Provide the [X, Y] coordinate of the cell's center where the given text is located.  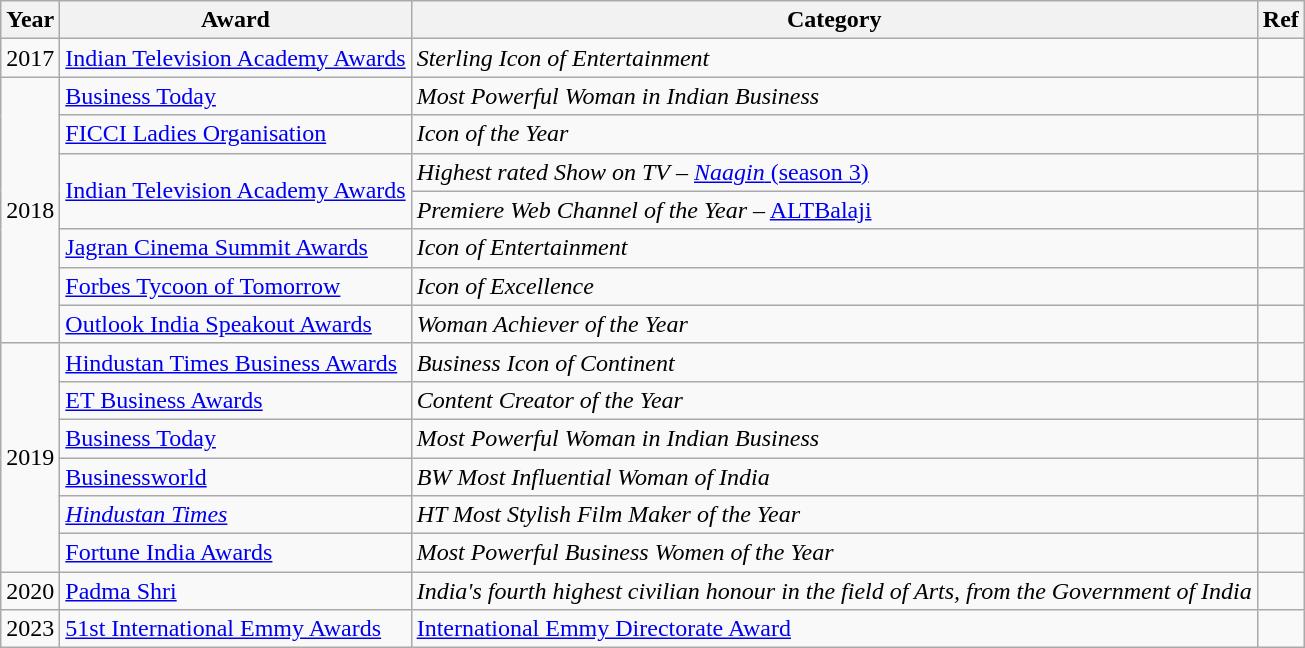
ET Business Awards [236, 400]
Businessworld [236, 477]
Icon of Excellence [834, 286]
Content Creator of the Year [834, 400]
Premiere Web Channel of the Year – ALTBalaji [834, 210]
BW Most Influential Woman of India [834, 477]
2020 [30, 591]
2019 [30, 457]
Highest rated Show on TV – Naagin (season 3) [834, 172]
Year [30, 20]
Award [236, 20]
Forbes Tycoon of Tomorrow [236, 286]
Fortune India Awards [236, 553]
Icon of Entertainment [834, 248]
Padma Shri [236, 591]
Woman Achiever of the Year [834, 324]
Jagran Cinema Summit Awards [236, 248]
FICCI Ladies Organisation [236, 134]
Icon of the Year [834, 134]
India's fourth highest civilian honour in the field of Arts, from the Government of India [834, 591]
HT Most Stylish Film Maker of the Year [834, 515]
2023 [30, 629]
Business Icon of Continent [834, 362]
Most Powerful Business Women of the Year [834, 553]
2017 [30, 58]
Sterling Icon of Entertainment [834, 58]
Hindustan Times [236, 515]
Hindustan Times Business Awards [236, 362]
International Emmy Directorate Award [834, 629]
Outlook India Speakout Awards [236, 324]
2018 [30, 210]
Category [834, 20]
51st International Emmy Awards [236, 629]
Ref [1280, 20]
